Search for the cell housing the specified text and yield its [x, y] center coordinate. 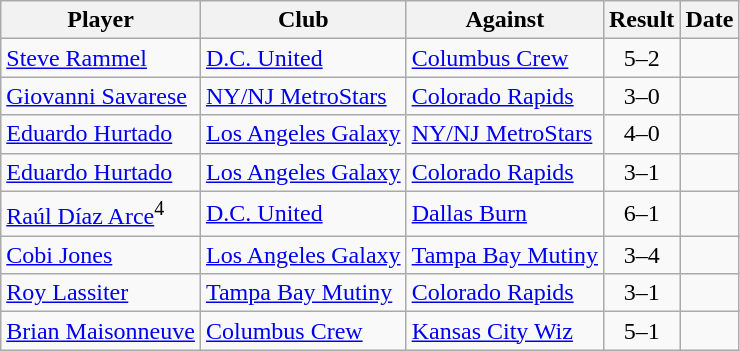
Brian Maisonneuve [101, 331]
Date [710, 20]
3–0 [641, 96]
3–4 [641, 255]
Kansas City Wiz [504, 331]
Result [641, 20]
Giovanni Savarese [101, 96]
Cobi Jones [101, 255]
Raúl Díaz Arce4 [101, 214]
Player [101, 20]
5–2 [641, 58]
Against [504, 20]
5–1 [641, 331]
Roy Lassiter [101, 293]
Dallas Burn [504, 214]
6–1 [641, 214]
4–0 [641, 134]
Steve Rammel [101, 58]
Club [303, 20]
